Capture the cell that displays the provided text and extract its (X, Y) central coordinate. 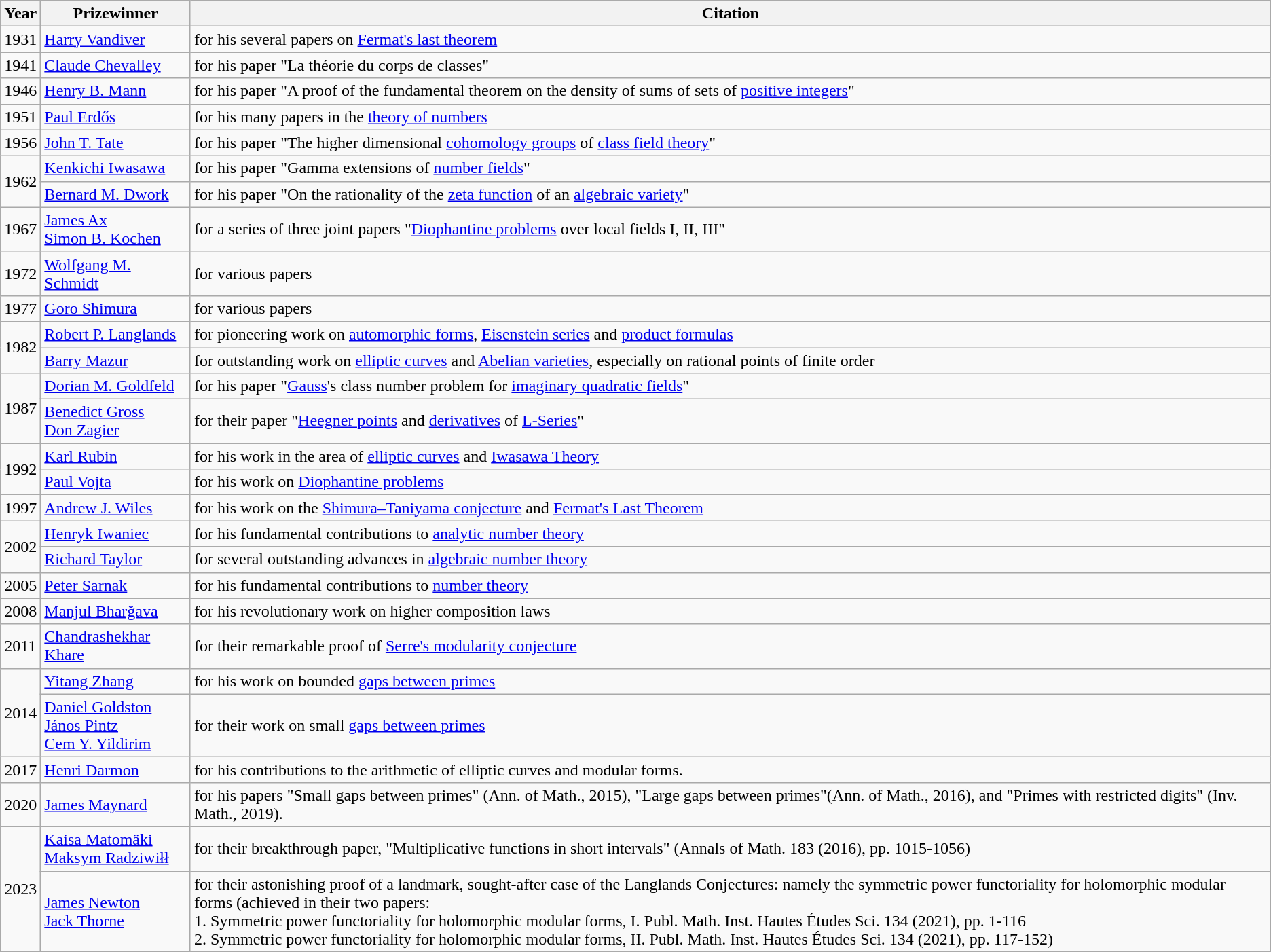
James Maynard (115, 804)
John T. Tate (115, 143)
1941 (20, 65)
for his several papers on Fermat's last theorem (731, 39)
for his paper "Gauss's class number problem for imaginary quadratic fields" (731, 386)
2017 (20, 769)
Paul Erdős (115, 117)
1972 (20, 273)
1951 (20, 117)
for his many papers in the theory of numbers (731, 117)
for a series of three joint papers "Diophantine problems over local fields I, II, III" (731, 230)
Harry Vandiver (115, 39)
for their work on small gaps between primes (731, 725)
2023 (20, 889)
Richard Taylor (115, 560)
1931 (20, 39)
2011 (20, 646)
1997 (20, 508)
Bernard M. Dwork (115, 194)
James NewtonJack Thorne (115, 911)
Manjul Bharğava (115, 611)
for his paper "Gamma extensions of number fields" (731, 168)
James AxSimon B. Kochen (115, 230)
Claude Chevalley (115, 65)
2020 (20, 804)
for his paper "La théorie du corps de classes" (731, 65)
Benedict GrossDon Zagier (115, 421)
Yitang Zhang (115, 681)
1962 (20, 181)
2005 (20, 585)
Barry Mazur (115, 361)
Henryk Iwaniec (115, 534)
for his fundamental contributions to number theory (731, 585)
2008 (20, 611)
for their paper "Heegner points and derivatives of L-Series" (731, 421)
1967 (20, 230)
Citation (731, 14)
for outstanding work on elliptic curves and Abelian varieties, especially on rational points of finite order (731, 361)
Peter Sarnak (115, 585)
Karl Rubin (115, 456)
for his work on bounded gaps between primes (731, 681)
Wolfgang M. Schmidt (115, 273)
1992 (20, 469)
for his contributions to the arithmetic of elliptic curves and modular forms. (731, 769)
for their breakthrough paper, "Multiplicative functions in short intervals" (Annals of Math. 183 (2016), pp. 1015-1056) (731, 849)
for their remarkable proof of Serre's modularity conjecture (731, 646)
for his paper "The higher dimensional cohomology groups of class field theory" (731, 143)
Henri Darmon (115, 769)
for his paper "A proof of the fundamental theorem on the density of sums of sets of positive integers" (731, 91)
Prizewinner (115, 14)
1987 (20, 409)
for his work in the area of elliptic curves and Iwasawa Theory (731, 456)
for pioneering work on automorphic forms, Eisenstein series and product formulas (731, 334)
Andrew J. Wiles (115, 508)
Chandrashekhar Khare (115, 646)
1956 (20, 143)
Henry B. Mann (115, 91)
for his fundamental contributions to analytic number theory (731, 534)
for his revolutionary work on higher composition laws (731, 611)
Dorian M. Goldfeld (115, 386)
1977 (20, 308)
Kenkichi Iwasawa (115, 168)
Goro Shimura (115, 308)
1946 (20, 91)
for his paper "On the rationality of the zeta function of an algebraic variety" (731, 194)
for several outstanding advances in algebraic number theory (731, 560)
2002 (20, 547)
for his work on the Shimura–Taniyama conjecture and Fermat's Last Theorem (731, 508)
Kaisa Matomäki Maksym Radziwiłł (115, 849)
Robert P. Langlands (115, 334)
Paul Vojta (115, 482)
2014 (20, 712)
1982 (20, 347)
Year (20, 14)
Daniel GoldstonJános PintzCem Y. Yildirim (115, 725)
for his work on Diophantine problems (731, 482)
